For the text-containing cell, return its midpoint in (X, Y) coordinate format. 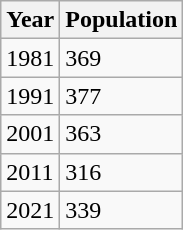
316 (122, 172)
363 (122, 134)
Population (122, 20)
1981 (30, 58)
2011 (30, 172)
339 (122, 210)
2001 (30, 134)
377 (122, 96)
2021 (30, 210)
Year (30, 20)
1991 (30, 96)
369 (122, 58)
